Determine the (X, Y) coordinate at the center of the cell enclosing the given text.  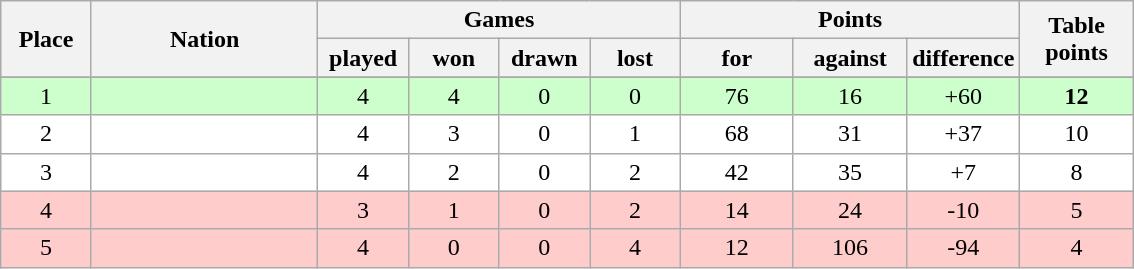
+60 (964, 96)
16 (850, 96)
+37 (964, 134)
24 (850, 210)
won (454, 58)
Points (850, 20)
played (364, 58)
difference (964, 58)
35 (850, 172)
lost (636, 58)
76 (736, 96)
Nation (204, 39)
+7 (964, 172)
14 (736, 210)
106 (850, 248)
-10 (964, 210)
-94 (964, 248)
Place (46, 39)
42 (736, 172)
68 (736, 134)
10 (1076, 134)
31 (850, 134)
8 (1076, 172)
against (850, 58)
Games (499, 20)
Tablepoints (1076, 39)
for (736, 58)
drawn (544, 58)
